From the cell containing the given text, extract its center point as [x, y] coordinate. 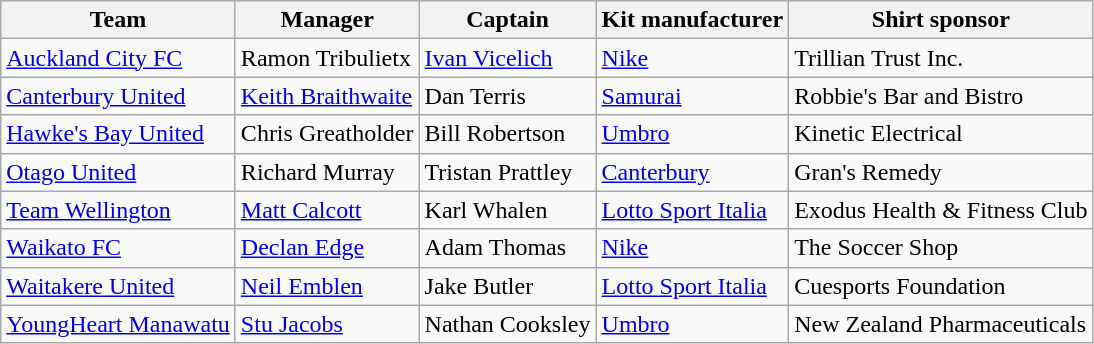
Bill Robertson [508, 134]
Karl Whalen [508, 210]
Manager [327, 20]
Hawke's Bay United [118, 134]
Robbie's Bar and Bistro [941, 96]
Kinetic Electrical [941, 134]
Waitakere United [118, 286]
Canterbury [692, 172]
Declan Edge [327, 248]
Adam Thomas [508, 248]
Team Wellington [118, 210]
Matt Calcott [327, 210]
Canterbury United [118, 96]
Chris Greatholder [327, 134]
Ramon Tribulietx [327, 58]
Dan Terris [508, 96]
Stu Jacobs [327, 324]
Gran's Remedy [941, 172]
Kit manufacturer [692, 20]
Cuesports Foundation [941, 286]
Otago United [118, 172]
Trillian Trust Inc. [941, 58]
Captain [508, 20]
New Zealand Pharmaceuticals [941, 324]
Team [118, 20]
Jake Butler [508, 286]
Ivan Vicelich [508, 58]
Richard Murray [327, 172]
Exodus Health & Fitness Club [941, 210]
Auckland City FC [118, 58]
YoungHeart Manawatu [118, 324]
Neil Emblen [327, 286]
Samurai [692, 96]
Waikato FC [118, 248]
Keith Braithwaite [327, 96]
The Soccer Shop [941, 248]
Shirt sponsor [941, 20]
Nathan Cooksley [508, 324]
Tristan Prattley [508, 172]
